Identify which cell holds the provided text, then report its [X, Y] central coordinate. 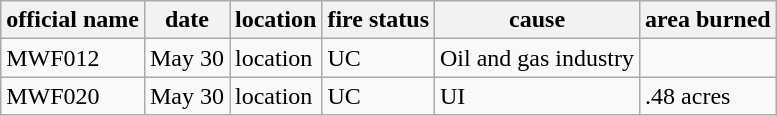
Oil and gas industry [538, 58]
fire status [378, 20]
MWF012 [73, 58]
UI [538, 96]
cause [538, 20]
area burned [708, 20]
.48 acres [708, 96]
date [186, 20]
MWF020 [73, 96]
official name [73, 20]
